Output the [x, y] coordinate of the center of the cell containing the given text.  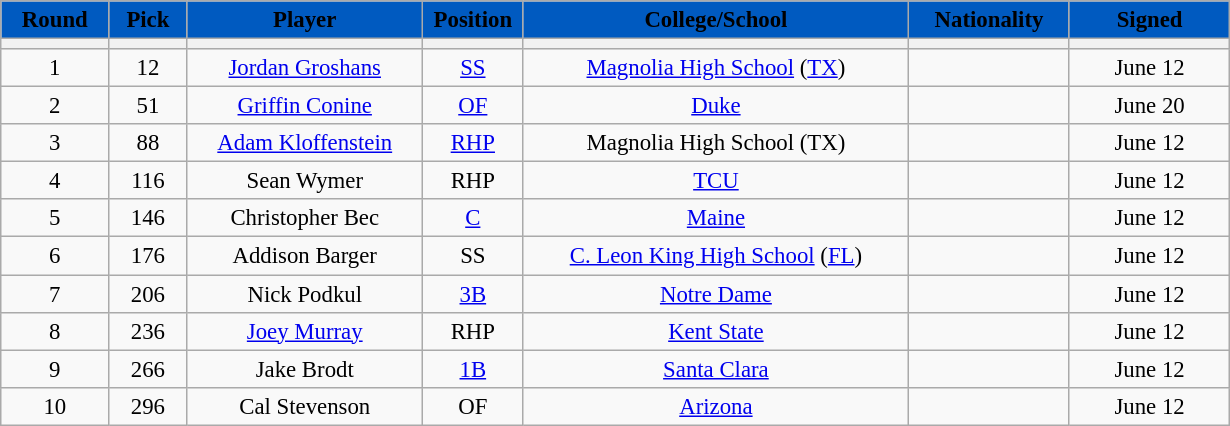
10 [55, 406]
7 [55, 294]
C. Leon King High School (FL) [716, 256]
Santa Clara [716, 369]
Round [55, 20]
Griffin Conine [305, 106]
Addison Barger [305, 256]
Signed [1150, 20]
Duke [716, 106]
88 [148, 143]
1B [474, 369]
Nick Podkul [305, 294]
236 [148, 331]
Cal Stevenson [305, 406]
146 [148, 219]
Jake Brodt [305, 369]
1 [55, 68]
Nationality [990, 20]
4 [55, 181]
Arizona [716, 406]
116 [148, 181]
Sean Wymer [305, 181]
2 [55, 106]
Kent State [716, 331]
Christopher Bec [305, 219]
Position [474, 20]
TCU [716, 181]
296 [148, 406]
12 [148, 68]
8 [55, 331]
5 [55, 219]
Player [305, 20]
Notre Dame [716, 294]
3B [474, 294]
176 [148, 256]
Adam Kloffenstein [305, 143]
Jordan Groshans [305, 68]
51 [148, 106]
Maine [716, 219]
Joey Murray [305, 331]
6 [55, 256]
206 [148, 294]
C [474, 219]
College/School [716, 20]
June 20 [1150, 106]
266 [148, 369]
Pick [148, 20]
3 [55, 143]
9 [55, 369]
